Locate the cell with the specified text and output its (X, Y) center coordinate. 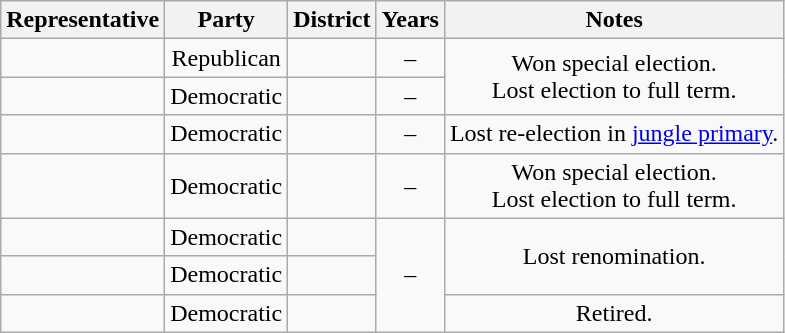
District (332, 20)
Republican (226, 58)
Representative (83, 20)
Lost renomination. (614, 256)
Retired. (614, 313)
Lost re-election in jungle primary. (614, 134)
Party (226, 20)
Years (410, 20)
Notes (614, 20)
